Locate the cell with the specified text and output its (X, Y) center coordinate. 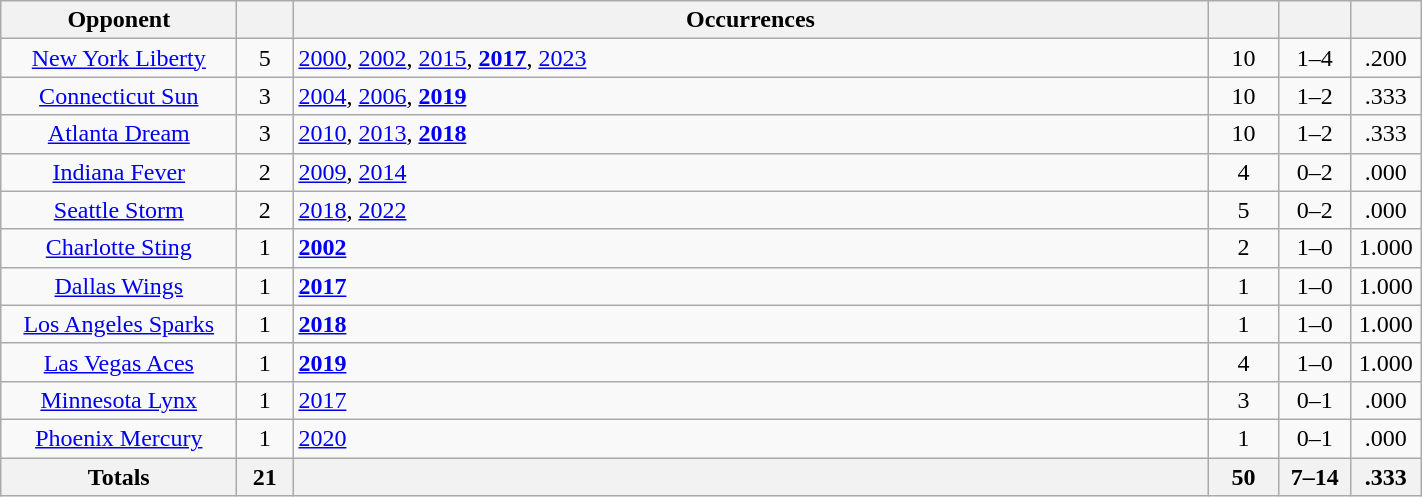
7–14 (1314, 477)
New York Liberty (119, 58)
2009, 2014 (750, 172)
Opponent (119, 20)
2020 (750, 438)
2018, 2022 (750, 210)
Phoenix Mercury (119, 438)
2010, 2013, 2018 (750, 134)
2002 (750, 248)
Dallas Wings (119, 286)
50 (1244, 477)
Minnesota Lynx (119, 400)
2004, 2006, 2019 (750, 96)
2000, 2002, 2015, 2017, 2023 (750, 58)
2019 (750, 362)
2018 (750, 324)
Occurrences (750, 20)
Indiana Fever (119, 172)
Totals (119, 477)
Atlanta Dream (119, 134)
21 (265, 477)
.200 (1386, 58)
Charlotte Sting (119, 248)
1–4 (1314, 58)
Los Angeles Sparks (119, 324)
Connecticut Sun (119, 96)
Seattle Storm (119, 210)
Las Vegas Aces (119, 362)
